Identify which cell holds the provided text, then report its [x, y] central coordinate. 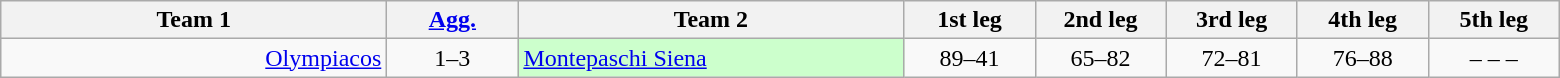
72–81 [1232, 58]
76–88 [1362, 58]
– – – [1494, 58]
2nd leg [1100, 20]
3rd leg [1232, 20]
89–41 [970, 58]
65–82 [1100, 58]
Olympiacos [194, 58]
1–3 [452, 58]
1st leg [970, 20]
Team 1 [194, 20]
4th leg [1362, 20]
Team 2 [711, 20]
Agg. [452, 20]
5th leg [1494, 20]
Montepaschi Siena [711, 58]
